Capture the cell that displays the provided text and extract its [X, Y] central coordinate. 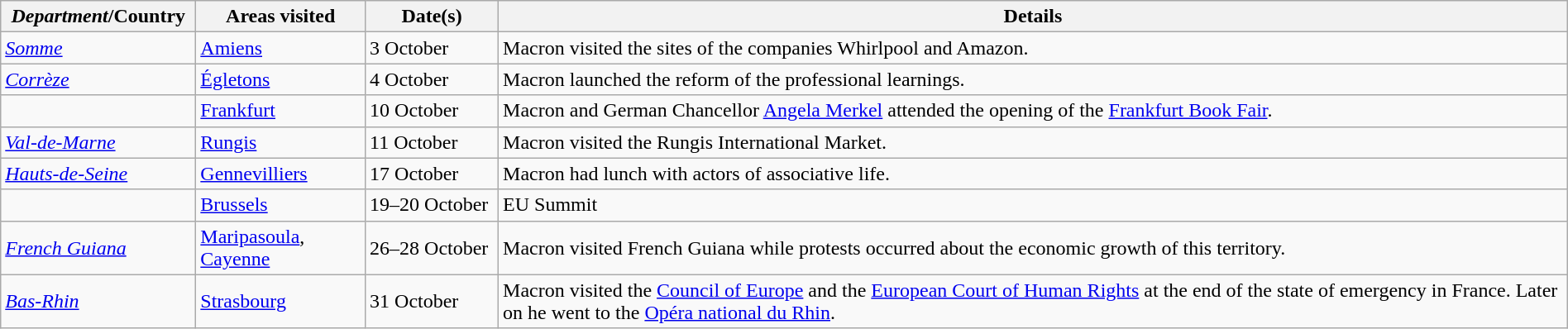
Macron visited the sites of the companies Whirlpool and Amazon. [1034, 48]
Gennevilliers [281, 174]
Date(s) [432, 17]
Maripasoula, Cayenne [281, 248]
10 October [432, 111]
19–20 October [432, 205]
Macron visited French Guiana while protests occurred about the economic growth of this territory. [1034, 248]
Macron and German Chancellor Angela Merkel attended the opening of the Frankfurt Book Fair. [1034, 111]
Macron had lunch with actors of associative life. [1034, 174]
11 October [432, 142]
Corrèze [98, 79]
Department/Country [98, 17]
Somme [98, 48]
4 October [432, 79]
Frankfurt [281, 111]
31 October [432, 301]
Hauts-de-Seine [98, 174]
3 October [432, 48]
Details [1034, 17]
Égletons [281, 79]
17 October [432, 174]
Brussels [281, 205]
Strasbourg [281, 301]
Macron launched the reform of the professional learnings. [1034, 79]
26–28 October [432, 248]
Rungis [281, 142]
French Guiana [98, 248]
Bas-Rhin [98, 301]
Val-de-Marne [98, 142]
Amiens [281, 48]
Areas visited [281, 17]
EU Summit [1034, 205]
Macron visited the Rungis International Market. [1034, 142]
